Find where the given text appears and provide that cell's center as (X, Y) coordinate. 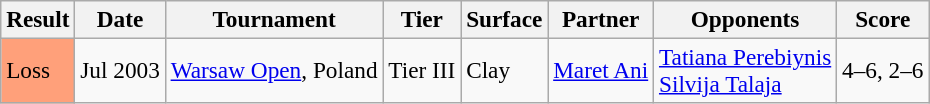
Opponents (746, 19)
Score (883, 19)
Tatiana Perebiynis Silvija Talaja (746, 70)
Date (120, 19)
Maret Ani (601, 70)
Loss (38, 70)
Warsaw Open, Poland (274, 70)
Result (38, 19)
Surface (504, 19)
Partner (601, 19)
Tournament (274, 19)
Clay (504, 70)
Tier III (422, 70)
Tier (422, 19)
4–6, 2–6 (883, 70)
Jul 2003 (120, 70)
